Capture the cell that displays the provided text and extract its (x, y) central coordinate. 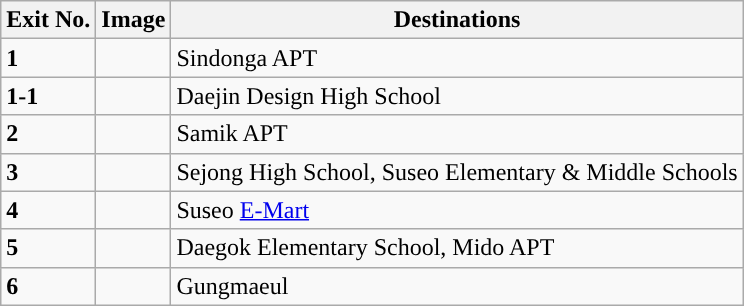
6 (48, 286)
Daejin Design High School (457, 96)
Sejong High School, Suseo Elementary & Middle Schools (457, 172)
3 (48, 172)
Sindonga APT (457, 58)
1 (48, 58)
Gungmaeul (457, 286)
Samik APT (457, 134)
Image (134, 20)
Exit No. (48, 20)
4 (48, 210)
1-1 (48, 96)
Daegok Elementary School, Mido APT (457, 248)
Suseo E-Mart (457, 210)
2 (48, 134)
Destinations (457, 20)
5 (48, 248)
